Return (X, Y) of the center of cell containing provided text 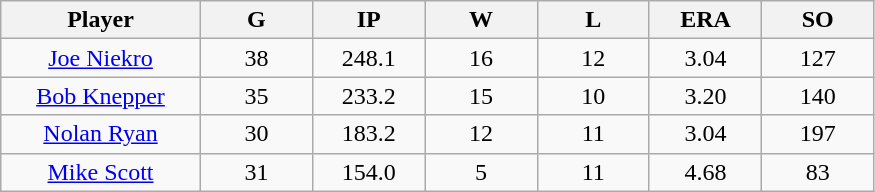
ERA (705, 20)
10 (593, 96)
127 (818, 58)
83 (818, 172)
154.0 (369, 172)
15 (481, 96)
140 (818, 96)
16 (481, 58)
Joe Niekro (101, 58)
IP (369, 20)
233.2 (369, 96)
5 (481, 172)
30 (256, 134)
3.20 (705, 96)
Mike Scott (101, 172)
Nolan Ryan (101, 134)
W (481, 20)
Bob Knepper (101, 96)
38 (256, 58)
248.1 (369, 58)
31 (256, 172)
35 (256, 96)
197 (818, 134)
L (593, 20)
4.68 (705, 172)
SO (818, 20)
183.2 (369, 134)
G (256, 20)
Player (101, 20)
